Detect which cell encompasses the target text, then output its [X, Y] center coordinate. 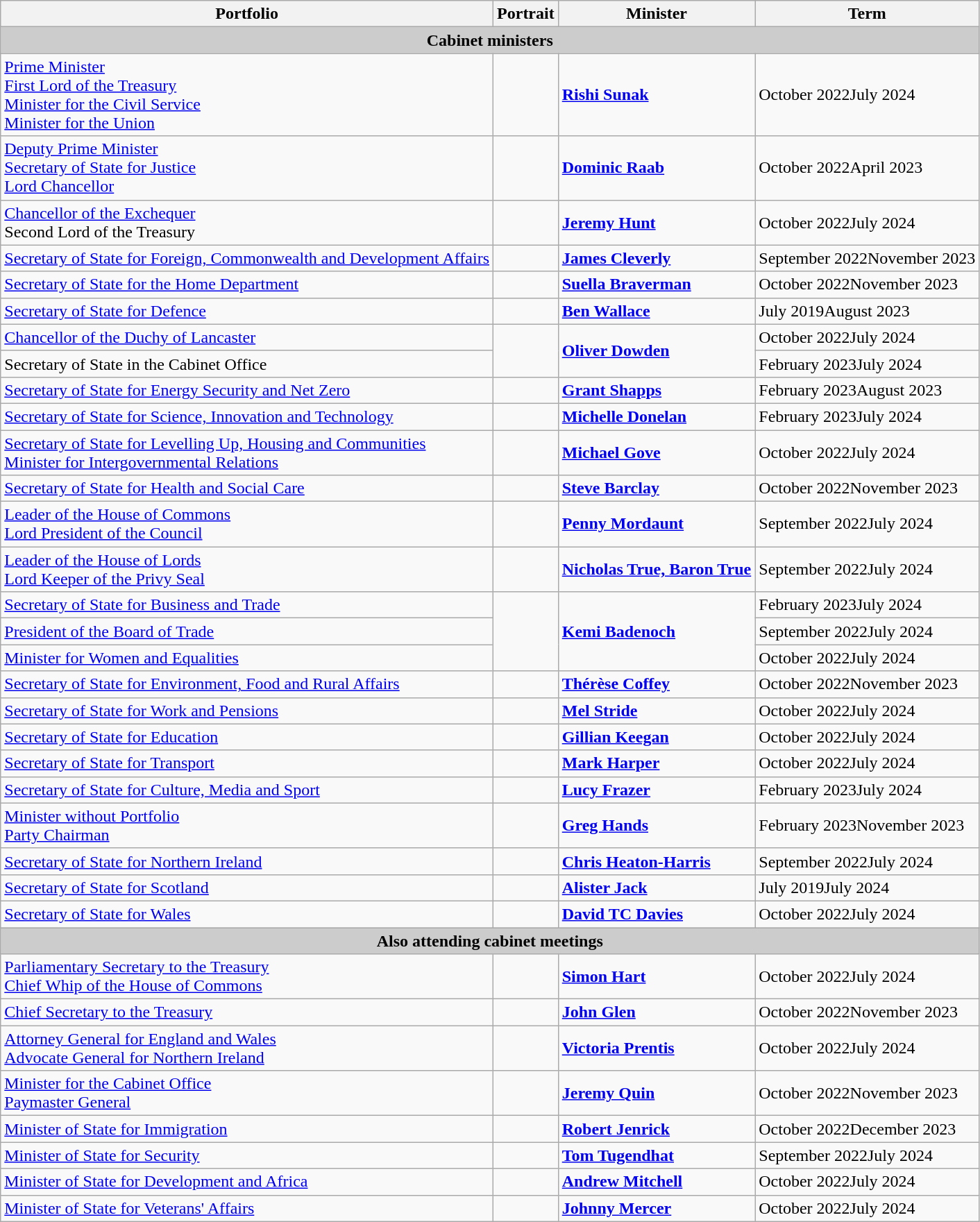
Kemi Badenoch [657, 631]
October 2022April 2023 [868, 168]
James Cleverly [657, 258]
Chancellor of the Duchy of Lancaster [247, 337]
Secretary of State for Defence [247, 311]
Penny Mordaunt [657, 525]
Cabinet ministers [490, 40]
Jeremy Hunt [657, 222]
Suella Braverman [657, 285]
Minister of State for Development and Africa [247, 1182]
Simon Hart [657, 977]
Leader of the House of Commons Lord President of the Council [247, 525]
February 2023November 2023 [868, 826]
Secretary of State for Health and Social Care [247, 489]
Secretary of State for Foreign, Commonwealth and Development Affairs [247, 258]
Minister for Women and Equalities [247, 658]
Steve Barclay [657, 489]
Oliver Dowden [657, 350]
Secretary of State for Energy Security and Net Zero [247, 390]
Michelle Donelan [657, 416]
Grant Shapps [657, 390]
Also attending cabinet meetings [490, 940]
September 2022November 2023 [868, 258]
Term [868, 14]
Minister without PortfolioParty Chairman [247, 826]
Prime MinisterFirst Lord of the TreasuryMinister for the Civil ServiceMinister for the Union [247, 94]
Secretary of State for Transport [247, 763]
Secretary of State for Northern Ireland [247, 861]
Chief Secretary to the Treasury [247, 1012]
Secretary of State for Environment, Food and Rural Affairs [247, 684]
Greg Hands [657, 826]
Minister of State for Security [247, 1155]
Leader of the House of Lords Lord Keeper of the Privy Seal [247, 569]
Minister [657, 14]
Gillian Keegan [657, 737]
John Glen [657, 1012]
Portrait [526, 14]
Secretary of State for Levelling Up, Housing and CommunitiesMinister for Intergovernmental Relations [247, 452]
Secretary of State for Science, Innovation and Technology [247, 416]
Secretary of State for the Home Department [247, 285]
Mark Harper [657, 763]
Minister of State for Immigration [247, 1129]
Secretary of State for Wales [247, 914]
Thérèse Coffey [657, 684]
Minister for the Cabinet OfficePaymaster General [247, 1094]
Alister Jack [657, 888]
Secretary of State for Education [247, 737]
Victoria Prentis [657, 1048]
Michael Gove [657, 452]
Robert Jenrick [657, 1129]
Mel Stride [657, 711]
July 2019August 2023 [868, 311]
Secretary of State for Business and Trade [247, 605]
Secretary of State for Culture, Media and Sport [247, 790]
Rishi Sunak [657, 94]
Ben Wallace [657, 311]
Lucy Frazer [657, 790]
Andrew Mitchell [657, 1182]
Portfolio [247, 14]
Tom Tugendhat [657, 1155]
Deputy Prime MinisterSecretary of State for JusticeLord Chancellor [247, 168]
Attorney General for England and WalesAdvocate General for Northern Ireland [247, 1048]
Nicholas True, Baron True [657, 569]
Secretary of State in the Cabinet Office [247, 364]
Secretary of State for Scotland [247, 888]
David TC Davies [657, 914]
President of the Board of Trade [247, 631]
July 2019July 2024 [868, 888]
Secretary of State for Work and Pensions [247, 711]
Johnny Mercer [657, 1208]
Minister of State for Veterans' Affairs [247, 1208]
Chris Heaton-Harris [657, 861]
October 2022December 2023 [868, 1129]
February 2023August 2023 [868, 390]
Dominic Raab [657, 168]
Chancellor of the ExchequerSecond Lord of the Treasury [247, 222]
Parliamentary Secretary to the TreasuryChief Whip of the House of Commons [247, 977]
Jeremy Quin [657, 1094]
